Return (x, y) of the center of cell containing provided text 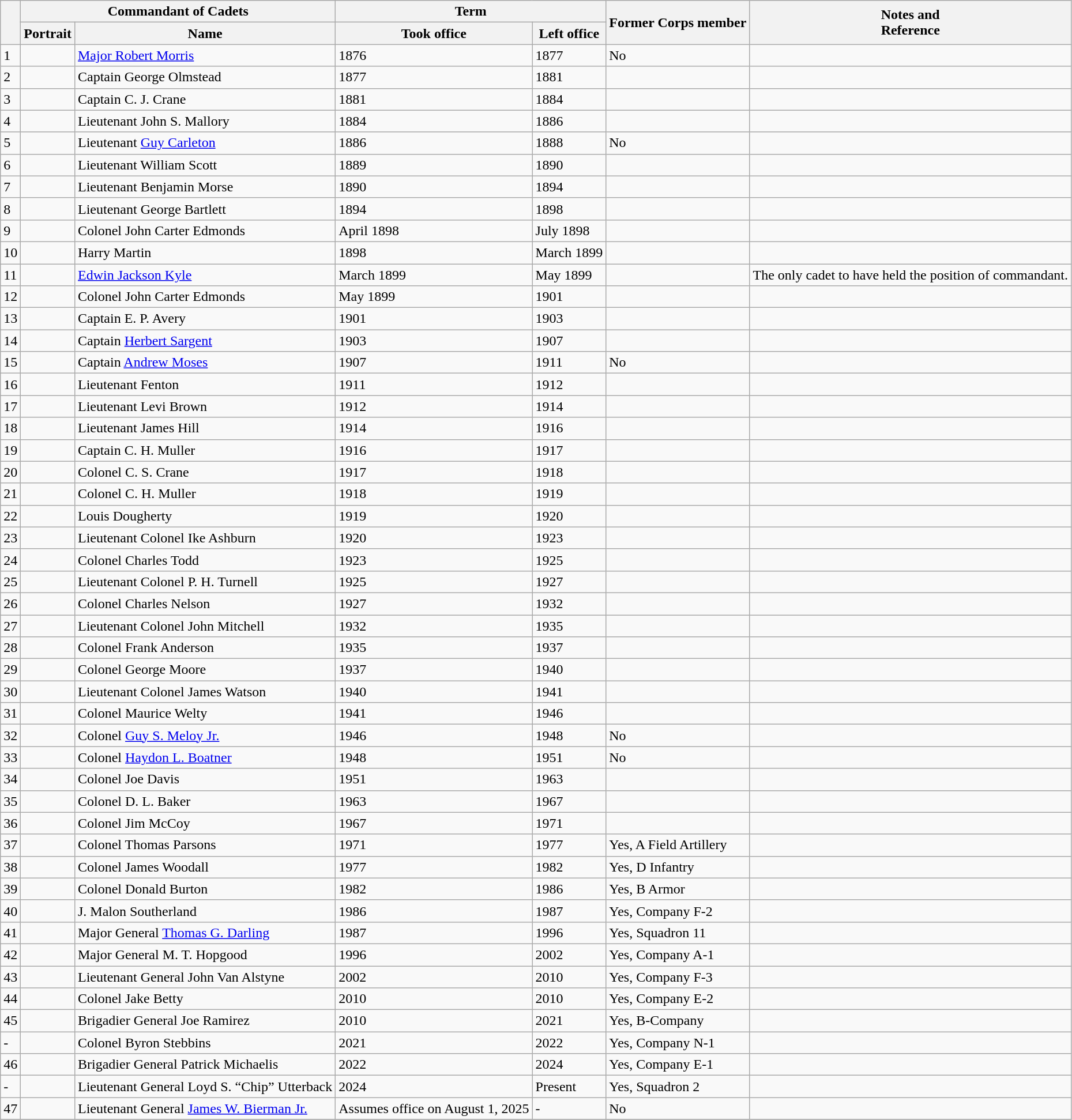
33 (10, 757)
20 (10, 472)
Lieutenant General John Van Alstyne (205, 977)
27 (10, 625)
40 (10, 911)
5 (10, 143)
Present (569, 1087)
Major General M. T. Hopgood (205, 955)
44 (10, 999)
Lieutenant Colonel John Mitchell (205, 625)
Colonel Maurice Welty (205, 714)
Colonel Frank Anderson (205, 648)
Captain E. P. Avery (205, 319)
35 (10, 801)
Captain C. J. Crane (205, 99)
8 (10, 209)
Captain C. H. Muller (205, 450)
1 (10, 55)
Yes, A Field Artillery (678, 845)
47 (10, 1108)
Name (205, 33)
22 (10, 516)
Colonel Jake Betty (205, 999)
Lieutenant George Bartlett (205, 209)
Yes, D Infantry (678, 867)
Brigadier General Patrick Michaelis (205, 1065)
Lieutenant Colonel Ike Ashburn (205, 538)
1889 (434, 165)
39 (10, 889)
Lieutenant William Scott (205, 165)
Colonel Guy S. Meloy Jr. (205, 736)
The only cadet to have held the position of commandant. (911, 275)
16 (10, 384)
Colonel Donald Burton (205, 889)
Yes, Company F-2 (678, 911)
34 (10, 779)
4 (10, 121)
Lieutenant Benjamin Morse (205, 187)
Yes, Company E-1 (678, 1065)
J. Malon Southerland (205, 911)
Yes, Company N-1 (678, 1043)
21 (10, 494)
Colonel C. S. Crane (205, 472)
25 (10, 582)
Lieutenant Fenton (205, 384)
Harry Martin (205, 252)
Yes, B Armor (678, 889)
Captain Andrew Moses (205, 363)
Lieutenant James Hill (205, 428)
11 (10, 275)
37 (10, 845)
Lieutenant John S. Mallory (205, 121)
24 (10, 560)
Colonel Charles Nelson (205, 604)
Lieutenant General James W. Bierman Jr. (205, 1108)
Captain Herbert Sargent (205, 341)
Term (471, 12)
7 (10, 187)
Yes, Company A-1 (678, 955)
July 1898 (569, 231)
31 (10, 714)
April 1898 (434, 231)
15 (10, 363)
Left office (569, 33)
18 (10, 428)
10 (10, 252)
19 (10, 450)
Lieutenant Guy Carleton (205, 143)
1876 (434, 55)
Lieutenant Colonel James Watson (205, 692)
Assumes office on August 1, 2025 (434, 1108)
Yes, Company F-3 (678, 977)
Captain George Olmstead (205, 77)
Colonel D. L. Baker (205, 801)
Colonel Joe Davis (205, 779)
38 (10, 867)
32 (10, 736)
26 (10, 604)
Major General Thomas G. Darling (205, 933)
1888 (569, 143)
2 (10, 77)
30 (10, 692)
29 (10, 670)
Brigadier General Joe Ramirez (205, 1021)
43 (10, 977)
Portrait (48, 33)
46 (10, 1065)
Edwin Jackson Kyle (205, 275)
Colonel George Moore (205, 670)
14 (10, 341)
36 (10, 823)
42 (10, 955)
Colonel C. H. Muller (205, 494)
17 (10, 406)
9 (10, 231)
Commandant of Cadets (178, 12)
Colonel Charles Todd (205, 560)
45 (10, 1021)
Colonel Jim McCoy (205, 823)
Former Corps member (678, 22)
Colonel Byron Stebbins (205, 1043)
Major Robert Morris (205, 55)
Notes andReference (911, 22)
Yes, Squadron 11 (678, 933)
Colonel James Woodall (205, 867)
Colonel Haydon L. Boatner (205, 757)
Took office (434, 33)
Lieutenant Levi Brown (205, 406)
41 (10, 933)
23 (10, 538)
13 (10, 319)
6 (10, 165)
Yes, Company E-2 (678, 999)
28 (10, 648)
Lieutenant General Loyd S. “Chip” Utterback (205, 1087)
Yes, B-Company (678, 1021)
Yes, Squadron 2 (678, 1087)
Lieutenant Colonel P. H. Turnell (205, 582)
12 (10, 297)
3 (10, 99)
Louis Dougherty (205, 516)
Colonel Thomas Parsons (205, 845)
